Scan for the cell matching the given text and deliver its [x, y] coordinate at center. 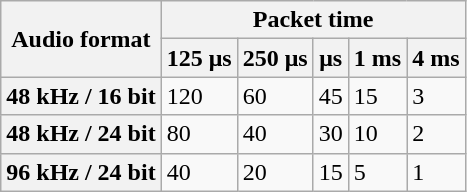
45 [330, 96]
Packet time [313, 20]
80 [199, 134]
4 ms [436, 58]
10 [377, 134]
48 kHz / 16 bit [81, 96]
125 μs [199, 58]
2 [436, 134]
1 ms [377, 58]
5 [377, 172]
120 [199, 96]
1 [436, 172]
Audio format [81, 39]
96 kHz / 24 bit [81, 172]
3 [436, 96]
250 μs [275, 58]
60 [275, 96]
μs [330, 58]
48 kHz / 24 bit [81, 134]
30 [330, 134]
20 [275, 172]
